Provide the (x, y) coordinate of the cell's center where the given text is located.  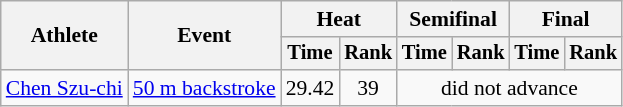
Semifinal (453, 19)
Athlete (64, 36)
did not advance (510, 88)
50 m backstroke (204, 88)
29.42 (310, 88)
Heat (339, 19)
Chen Szu-chi (64, 88)
Event (204, 36)
39 (368, 88)
Final (565, 19)
